Provide the (x, y) coordinate of the cell's center where the given text is located.  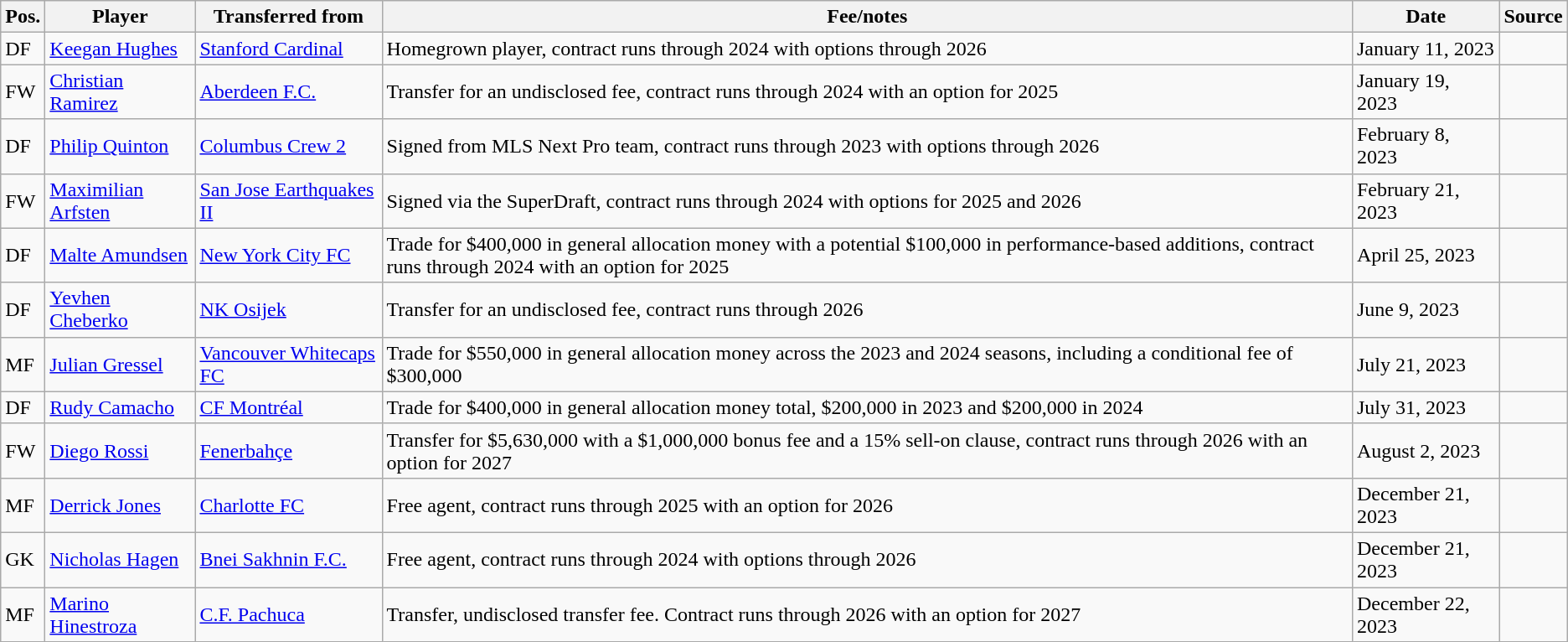
New York City FC (288, 255)
Date (1426, 17)
C.F. Pachuca (288, 614)
Transfer for $5,630,000 with a $1,000,000 bonus fee and a 15% sell-on clause, contract runs through 2026 with an option for 2027 (867, 451)
San Jose Earthquakes II (288, 201)
Trade for $400,000 in general allocation money total, $200,000 in 2023 and $200,000 in 2024 (867, 407)
Charlotte FC (288, 505)
Columbus Crew 2 (288, 146)
Nicholas Hagen (121, 560)
Philip Quinton (121, 146)
Free agent, contract runs through 2024 with options through 2026 (867, 560)
Yevhen Cheberko (121, 310)
Aberdeen F.C. (288, 92)
July 21, 2023 (1426, 364)
GK (23, 560)
July 31, 2023 (1426, 407)
Malte Amundsen (121, 255)
Trade for $550,000 in general allocation money across the 2023 and 2024 seasons, including a conditional fee of $300,000 (867, 364)
Transferred from (288, 17)
Fee/notes (867, 17)
Christian Ramirez (121, 92)
February 8, 2023 (1426, 146)
Source (1533, 17)
January 11, 2023 (1426, 49)
Signed via the SuperDraft, contract runs through 2024 with options for 2025 and 2026 (867, 201)
Rudy Camacho (121, 407)
April 25, 2023 (1426, 255)
Player (121, 17)
Transfer for an undisclosed fee, contract runs through 2026 (867, 310)
Transfer for an undisclosed fee, contract runs through 2024 with an option for 2025 (867, 92)
Marino Hinestroza (121, 614)
December 22, 2023 (1426, 614)
Fenerbahçe (288, 451)
Bnei Sakhnin F.C. (288, 560)
Stanford Cardinal (288, 49)
June 9, 2023 (1426, 310)
Maximilian Arfsten (121, 201)
August 2, 2023 (1426, 451)
Keegan Hughes (121, 49)
February 21, 2023 (1426, 201)
Vancouver Whitecaps FC (288, 364)
Pos. (23, 17)
Derrick Jones (121, 505)
Diego Rossi (121, 451)
Homegrown player, contract runs through 2024 with options through 2026 (867, 49)
Signed from MLS Next Pro team, contract runs through 2023 with options through 2026 (867, 146)
CF Montréal (288, 407)
January 19, 2023 (1426, 92)
Transfer, undisclosed transfer fee. Contract runs through 2026 with an option for 2027 (867, 614)
Free agent, contract runs through 2025 with an option for 2026 (867, 505)
NK Osijek (288, 310)
Julian Gressel (121, 364)
